Search for the cell housing the specified text and yield its (X, Y) center coordinate. 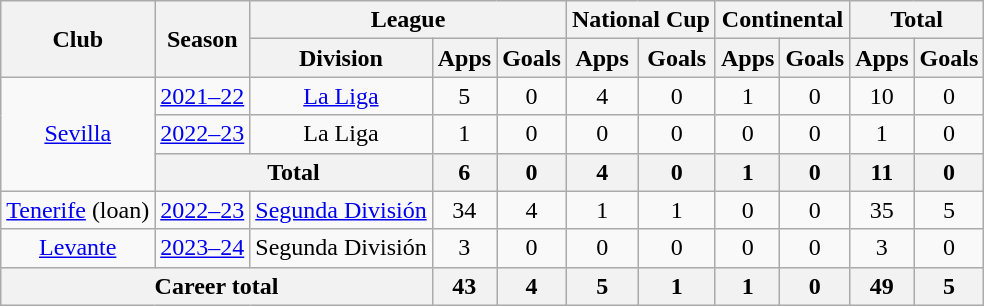
11 (882, 172)
Career total (216, 286)
Division (341, 58)
2023–24 (202, 248)
Sevilla (78, 134)
49 (882, 286)
43 (464, 286)
34 (464, 210)
League (408, 20)
2021–22 (202, 96)
Season (202, 39)
35 (882, 210)
Continental (782, 20)
Club (78, 39)
10 (882, 96)
Levante (78, 248)
Tenerife (loan) (78, 210)
National Cup (640, 20)
6 (464, 172)
